Output the (x, y) coordinate of the center of the cell containing the given text.  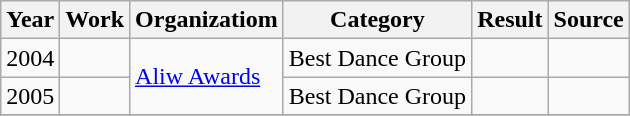
Source (588, 20)
Year (30, 20)
Category (377, 20)
Aliw Awards (207, 77)
2004 (30, 58)
Work (95, 20)
Result (510, 20)
Organizatiom (207, 20)
2005 (30, 96)
